Scan for the cell matching the given text and deliver its [x, y] coordinate at center. 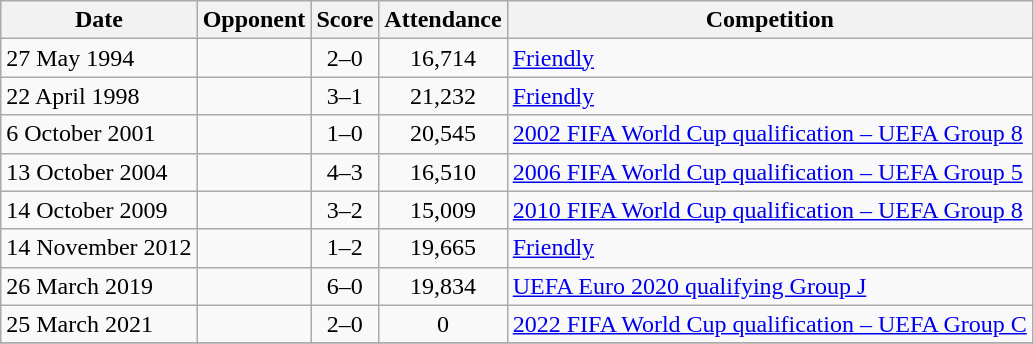
6–0 [345, 286]
25 March 2021 [99, 324]
19,834 [443, 286]
15,009 [443, 210]
Attendance [443, 20]
20,545 [443, 134]
1–2 [345, 248]
4–3 [345, 172]
13 October 2004 [99, 172]
Score [345, 20]
16,510 [443, 172]
26 March 2019 [99, 286]
16,714 [443, 58]
19,665 [443, 248]
3–1 [345, 96]
21,232 [443, 96]
UEFA Euro 2020 qualifying Group J [770, 286]
Opponent [254, 20]
2002 FIFA World Cup qualification – UEFA Group 8 [770, 134]
27 May 1994 [99, 58]
Competition [770, 20]
2006 FIFA World Cup qualification – UEFA Group 5 [770, 172]
1–0 [345, 134]
2022 FIFA World Cup qualification – UEFA Group C [770, 324]
Date [99, 20]
3–2 [345, 210]
14 October 2009 [99, 210]
2010 FIFA World Cup qualification – UEFA Group 8 [770, 210]
0 [443, 324]
14 November 2012 [99, 248]
22 April 1998 [99, 96]
6 October 2001 [99, 134]
